Capture the cell that displays the provided text and extract its [X, Y] central coordinate. 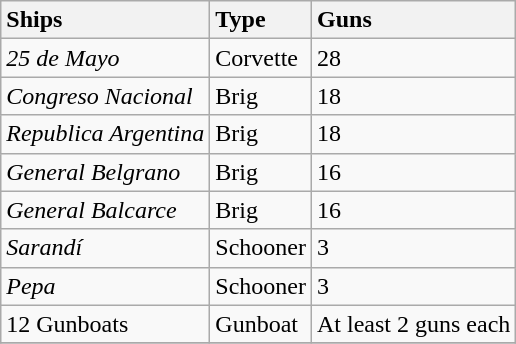
General Balcarce [106, 210]
Guns [414, 20]
General Belgrano [106, 172]
Republica Argentina [106, 134]
Corvette [261, 58]
Congreso Nacional [106, 96]
12 Gunboats [106, 324]
Sarandí [106, 248]
Type [261, 20]
28 [414, 58]
Pepa [106, 286]
25 de Mayo [106, 58]
Gunboat [261, 324]
Ships [106, 20]
At least 2 guns each [414, 324]
